Determine the [x, y] coordinate at the center of the cell enclosing the given text.  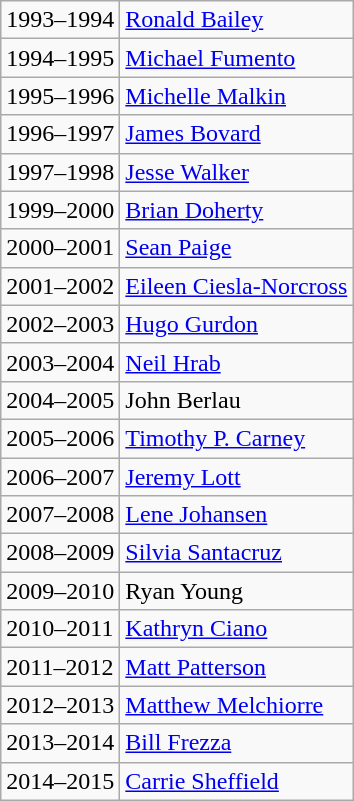
Lene Johansen [236, 515]
2000–2001 [60, 248]
2002–2003 [60, 324]
Brian Doherty [236, 210]
Eileen Ciesla-Norcross [236, 286]
1995–1996 [60, 96]
2008–2009 [60, 553]
Silvia Santacruz [236, 553]
Ryan Young [236, 591]
Jeremy Lott [236, 477]
1996–1997 [60, 134]
Sean Paige [236, 248]
2003–2004 [60, 362]
John Berlau [236, 400]
Kathryn Ciano [236, 629]
Matthew Melchiorre [236, 705]
2011–2012 [60, 667]
1997–1998 [60, 172]
2010–2011 [60, 629]
1993–1994 [60, 20]
Bill Frezza [236, 743]
2009–2010 [60, 591]
2007–2008 [60, 515]
1994–1995 [60, 58]
Ronald Bailey [236, 20]
2005–2006 [60, 438]
Neil Hrab [236, 362]
Carrie Sheffield [236, 781]
2004–2005 [60, 400]
Michael Fumento [236, 58]
James Bovard [236, 134]
Michelle Malkin [236, 96]
2006–2007 [60, 477]
Hugo Gurdon [236, 324]
2001–2002 [60, 286]
Timothy P. Carney [236, 438]
2013–2014 [60, 743]
2014–2015 [60, 781]
1999–2000 [60, 210]
2012–2013 [60, 705]
Jesse Walker [236, 172]
Matt Patterson [236, 667]
